Output the [x, y] coordinate of the center of the cell containing the given text.  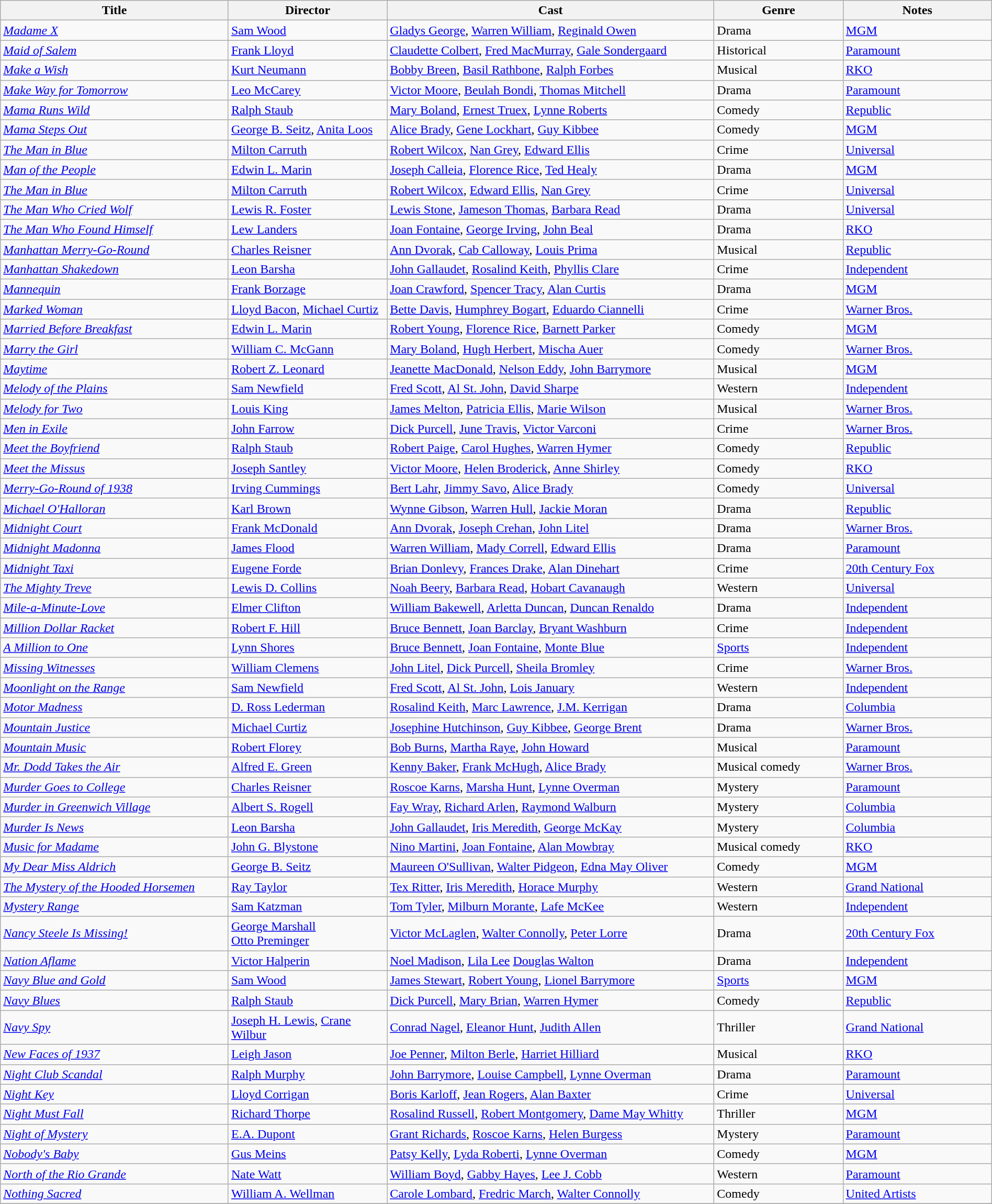
Mountain Music [115, 747]
Rosalind Russell, Robert Montgomery, Dame May Whitty [550, 1114]
Rosalind Keith, Marc Lawrence, J.M. Kerrigan [550, 707]
Robert F. Hill [308, 628]
Josephine Hutchinson, Guy Kibbee, George Brent [550, 727]
Lewis R. Foster [308, 209]
Frank Lloyd [308, 50]
Sam Katzman [308, 907]
John Litel, Dick Purcell, Sheila Bromley [550, 668]
Nate Watt [308, 1174]
Marry the Girl [115, 349]
William Bakewell, Arletta Duncan, Duncan Renaldo [550, 608]
Meet the Missus [115, 468]
Robert Young, Florence Rice, Barnett Parker [550, 329]
Elmer Clifton [308, 608]
Kurt Neumann [308, 70]
Midnight Taxi [115, 568]
William Clemens [308, 668]
Nino Martini, Joan Fontaine, Alan Mowbray [550, 847]
Make Way for Tomorrow [115, 90]
Moonlight on the Range [115, 688]
James Melton, Patricia Ellis, Marie Wilson [550, 409]
The Man Who Found Himself [115, 229]
Alfred E. Green [308, 767]
Cast [550, 10]
Mystery Range [115, 907]
Maytime [115, 369]
Boris Karloff, Jean Rogers, Alan Baxter [550, 1094]
Lewis Stone, Jameson Thomas, Barbara Read [550, 209]
Gus Meins [308, 1154]
Million Dollar Racket [115, 628]
Dick Purcell, Mary Brian, Warren Hymer [550, 1000]
Victor Moore, Helen Broderick, Anne Shirley [550, 468]
Kenny Baker, Frank McHugh, Alice Brady [550, 767]
Bobby Breen, Basil Rathbone, Ralph Forbes [550, 70]
Tex Ritter, Iris Meredith, Horace Murphy [550, 887]
Mama Steps Out [115, 130]
Mannequin [115, 289]
Married Before Breakfast [115, 329]
Roscoe Karns, Marsha Hunt, Lynne Overman [550, 787]
Irving Cummings [308, 488]
Ray Taylor [308, 887]
Murder Goes to College [115, 787]
Bruce Bennett, Joan Barclay, Bryant Washburn [550, 628]
Bert Lahr, Jimmy Savo, Alice Brady [550, 488]
Navy Spy [115, 1028]
Richard Thorpe [308, 1114]
The Mighty Treve [115, 588]
Victor Halperin [308, 961]
Nothing Sacred [115, 1194]
Meet the Boyfriend [115, 448]
William Boyd, Gabby Hayes, Lee J. Cobb [550, 1174]
Joseph H. Lewis, Crane Wilbur [308, 1028]
Midnight Madonna [115, 548]
Navy Blue and Gold [115, 981]
Man of the People [115, 170]
Bette Davis, Humphrey Bogart, Eduardo Ciannelli [550, 309]
Nation Aflame [115, 961]
Navy Blues [115, 1000]
Claudette Colbert, Fred MacMurray, Gale Sondergaard [550, 50]
Mountain Justice [115, 727]
Melody for Two [115, 409]
Mama Runs Wild [115, 110]
James Stewart, Robert Young, Lionel Barrymore [550, 981]
John Barrymore, Louise Campbell, Lynne Overman [550, 1074]
Leigh Jason [308, 1054]
D. Ross Lederman [308, 707]
John Farrow [308, 429]
Bob Burns, Martha Raye, John Howard [550, 747]
Nobody's Baby [115, 1154]
Albert S. Rogell [308, 807]
John Gallaudet, Iris Meredith, George McKay [550, 827]
Mile-a-Minute-Love [115, 608]
Joan Crawford, Spencer Tracy, Alan Curtis [550, 289]
Tom Tyler, Milburn Morante, Lafe McKee [550, 907]
Maid of Salem [115, 50]
William A. Wellman [308, 1194]
Alice Brady, Gene Lockhart, Guy Kibbee [550, 130]
Motor Madness [115, 707]
Manhattan Shakedown [115, 269]
Midnight Court [115, 528]
Joseph Calleia, Florence Rice, Ted Healy [550, 170]
Murder in Greenwich Village [115, 807]
Night Key [115, 1094]
Fred Scott, Al St. John, David Sharpe [550, 389]
Melody of the Plains [115, 389]
George MarshallOtto Preminger [308, 933]
George B. Seitz, Anita Loos [308, 130]
Eugene Forde [308, 568]
Warren William, Mady Correll, Edward Ellis [550, 548]
The Mystery of the Hooded Horsemen [115, 887]
Men in Exile [115, 429]
Wynne Gibson, Warren Hull, Jackie Moran [550, 508]
Dick Purcell, June Travis, Victor Varconi [550, 429]
Joe Penner, Milton Berle, Harriet Hilliard [550, 1054]
Night Club Scandal [115, 1074]
United Artists [917, 1194]
Robert Wilcox, Nan Grey, Edward Ellis [550, 150]
Michael O'Halloran [115, 508]
Joan Fontaine, George Irving, John Beal [550, 229]
Louis King [308, 409]
Bruce Bennett, Joan Fontaine, Monte Blue [550, 648]
Leo McCarey [308, 90]
Victor Moore, Beulah Bondi, Thomas Mitchell [550, 90]
Carole Lombard, Fredric March, Walter Connolly [550, 1194]
Lloyd Corrigan [308, 1094]
Grant Richards, Roscoe Karns, Helen Burgess [550, 1134]
Conrad Nagel, Eleanor Hunt, Judith Allen [550, 1028]
Lloyd Bacon, Michael Curtiz [308, 309]
A Million to One [115, 648]
Maureen O'Sullivan, Walter Pidgeon, Edna May Oliver [550, 867]
New Faces of 1937 [115, 1054]
My Dear Miss Aldrich [115, 867]
The Man Who Cried Wolf [115, 209]
Marked Woman [115, 309]
North of the Rio Grande [115, 1174]
Mr. Dodd Takes the Air [115, 767]
Title [115, 10]
Historical [779, 50]
Night Must Fall [115, 1114]
Fay Wray, Richard Arlen, Raymond Walburn [550, 807]
Robert Florey [308, 747]
Joseph Santley [308, 468]
Jeanette MacDonald, Nelson Eddy, John Barrymore [550, 369]
Noel Madison, Lila Lee Douglas Walton [550, 961]
Mary Boland, Ernest Truex, Lynne Roberts [550, 110]
Robert Z. Leonard [308, 369]
Fred Scott, Al St. John, Lois January [550, 688]
Missing Witnesses [115, 668]
Brian Donlevy, Frances Drake, Alan Dinehart [550, 568]
John Gallaudet, Rosalind Keith, Phyllis Clare [550, 269]
Lew Landers [308, 229]
Lewis D. Collins [308, 588]
Frank McDonald [308, 528]
Gladys George, Warren William, Reginald Owen [550, 30]
Madame X [115, 30]
Noah Beery, Barbara Read, Hobart Cavanaugh [550, 588]
Mary Boland, Hugh Herbert, Mischa Auer [550, 349]
Murder Is News [115, 827]
John G. Blystone [308, 847]
William C. McGann [308, 349]
Frank Borzage [308, 289]
James Flood [308, 548]
Make a Wish [115, 70]
Robert Paige, Carol Hughes, Warren Hymer [550, 448]
Nancy Steele Is Missing! [115, 933]
Robert Wilcox, Edward Ellis, Nan Grey [550, 189]
Ralph Murphy [308, 1074]
E.A. Dupont [308, 1134]
Michael Curtiz [308, 727]
Night of Mystery [115, 1134]
Music for Madame [115, 847]
Lynn Shores [308, 648]
George B. Seitz [308, 867]
Ann Dvorak, Cab Calloway, Louis Prima [550, 250]
Genre [779, 10]
Patsy Kelly, Lyda Roberti, Lynne Overman [550, 1154]
Karl Brown [308, 508]
Notes [917, 10]
Merry-Go-Round of 1938 [115, 488]
Ann Dvorak, Joseph Crehan, John Litel [550, 528]
Victor McLaglen, Walter Connolly, Peter Lorre [550, 933]
Manhattan Merry-Go-Round [115, 250]
Director [308, 10]
